Capture the cell that displays the provided text and extract its (X, Y) central coordinate. 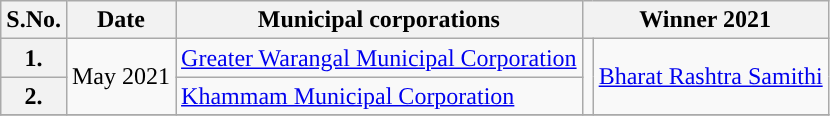
Date (120, 20)
Bharat Rashtra Samithi (710, 77)
Greater Warangal Municipal Corporation (380, 58)
S.No. (34, 20)
May 2021 (120, 77)
Winner 2021 (705, 20)
Municipal corporations (380, 20)
Khammam Municipal Corporation (380, 96)
2. (34, 96)
1. (34, 58)
